Search for the cell housing the specified text and yield its [x, y] center coordinate. 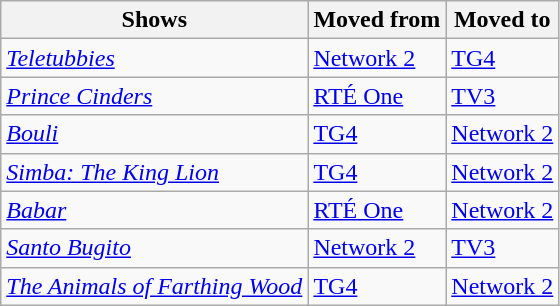
Shows [154, 20]
Santo Bugito [154, 248]
Moved from [377, 20]
Simba: The King Lion [154, 172]
Babar [154, 210]
Moved to [502, 20]
The Animals of Farthing Wood [154, 286]
Teletubbies [154, 58]
Bouli [154, 134]
Prince Cinders [154, 96]
